From the cell containing the given text, extract its center point as [X, Y] coordinate. 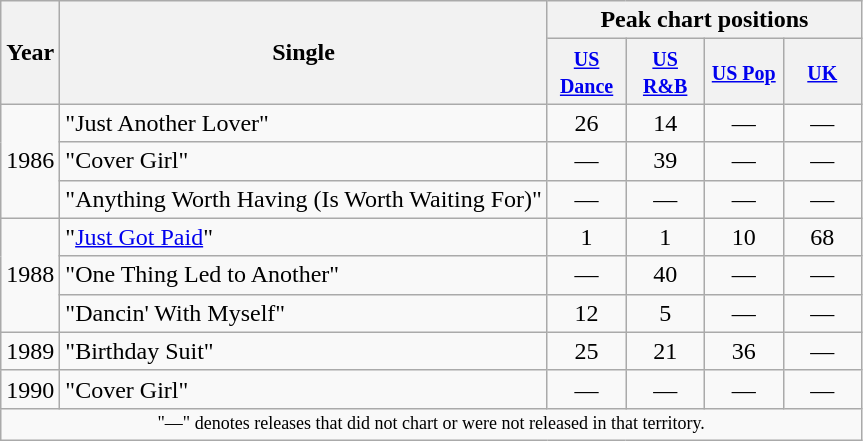
US Pop [744, 72]
US R&B [666, 72]
"Anything Worth Having (Is Worth Waiting For)" [304, 199]
Year [30, 52]
1986 [30, 161]
14 [666, 123]
25 [586, 351]
12 [586, 313]
UK [822, 72]
US Dance [586, 72]
"—" denotes releases that did not chart or were not released in that territory. [432, 424]
10 [744, 237]
26 [586, 123]
1989 [30, 351]
Single [304, 52]
"Birthday Suit" [304, 351]
68 [822, 237]
"Just Got Paid" [304, 237]
1990 [30, 389]
"One Thing Led to Another" [304, 275]
"Just Another Lover" [304, 123]
40 [666, 275]
1988 [30, 275]
21 [666, 351]
"Dancin' With Myself" [304, 313]
Peak chart positions [704, 20]
36 [744, 351]
5 [666, 313]
39 [666, 161]
